For the text-containing cell, return its midpoint in [x, y] coordinate format. 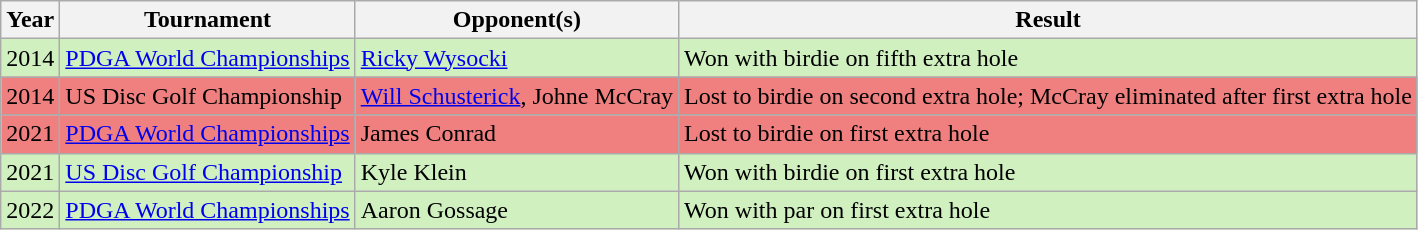
Aaron Gossage [516, 210]
Year [30, 20]
Lost to birdie on first extra hole [1048, 134]
Won with birdie on fifth extra hole [1048, 58]
2022 [30, 210]
Won with birdie on first extra hole [1048, 172]
Won with par on first extra hole [1048, 210]
Kyle Klein [516, 172]
Lost to birdie on second extra hole; McCray eliminated after first extra hole [1048, 96]
Ricky Wysocki [516, 58]
Result [1048, 20]
Will Schusterick, Johne McCray [516, 96]
James Conrad [516, 134]
Opponent(s) [516, 20]
Tournament [208, 20]
